Find where the given text appears and provide that cell's center as (X, Y) coordinate. 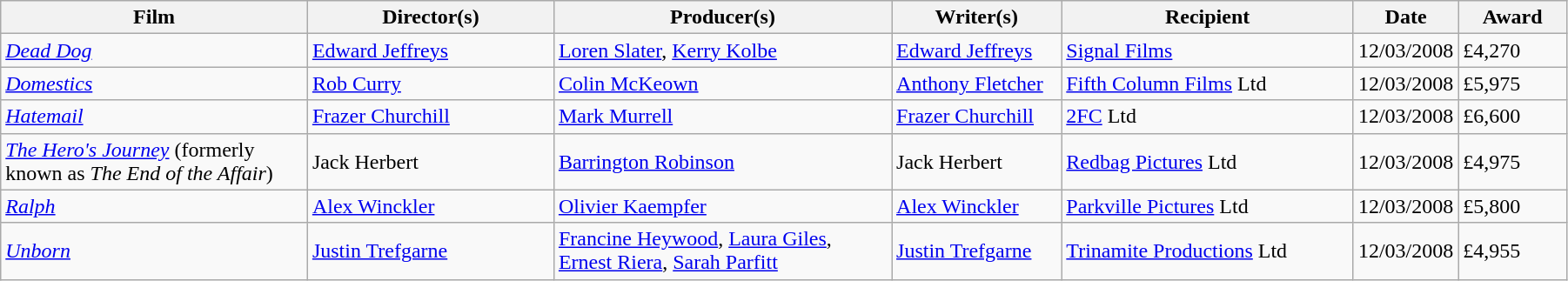
Olivier Kaempfer (722, 206)
Signal Films (1208, 50)
Recipient (1208, 17)
Film (155, 17)
Dead Dog (155, 50)
The Hero's Journey (formerly known as The End of the Affair) (155, 162)
Francine Heywood, Laura Giles, Ernest Riera, Sarah Parfitt (722, 251)
Redbag Pictures Ltd (1208, 162)
Domestics (155, 84)
Director(s) (430, 17)
Trinamite Productions Ltd (1208, 251)
Producer(s) (722, 17)
Parkville Pictures Ltd (1208, 206)
Award (1512, 17)
£4,955 (1512, 251)
Barrington Robinson (722, 162)
Loren Slater, Kerry Kolbe (722, 50)
2FC Ltd (1208, 117)
Ralph (155, 206)
Unborn (155, 251)
Anthony Fletcher (976, 84)
Mark Murrell (722, 117)
Fifth Column Films Ltd (1208, 84)
£4,270 (1512, 50)
Writer(s) (976, 17)
Date (1405, 17)
£5,800 (1512, 206)
Colin McKeown (722, 84)
Rob Curry (430, 84)
Hatemail (155, 117)
£5,975 (1512, 84)
£6,600 (1512, 117)
£4,975 (1512, 162)
